Capture the cell that displays the provided text and extract its [x, y] central coordinate. 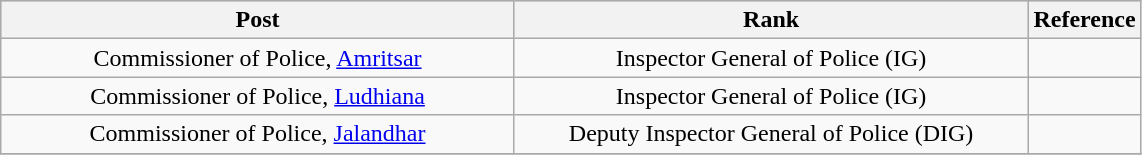
Commissioner of Police, Ludhiana [258, 96]
Commissioner of Police, Amritsar [258, 58]
Deputy Inspector General of Police (DIG) [771, 134]
Reference [1084, 20]
Commissioner of Police, Jalandhar [258, 134]
Post [258, 20]
Rank [771, 20]
